Locate the cell with the specified text and output its [x, y] center coordinate. 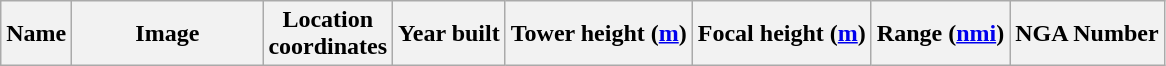
Image [168, 34]
Range (nmi) [940, 34]
Year built [450, 34]
Tower height (m) [598, 34]
Location coordinates [328, 34]
Name [36, 34]
NGA Number [1087, 34]
Focal height (m) [782, 34]
